From the cell containing the given text, extract its center point as [X, Y] coordinate. 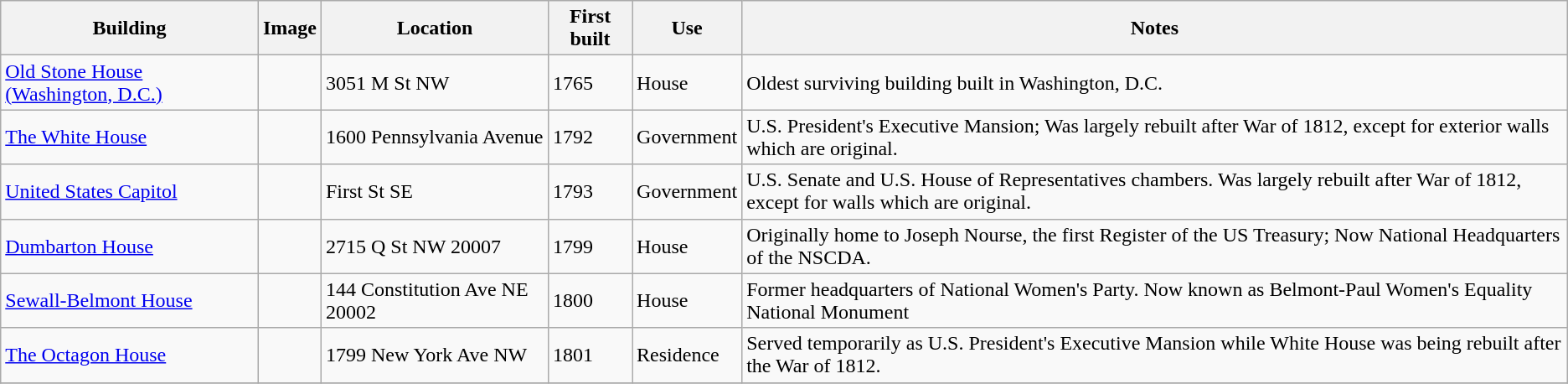
Notes [1155, 29]
Originally home to Joseph Nourse, the first Register of the US Treasury; Now National Headquarters of the NSCDA. [1155, 246]
The Octagon House [130, 355]
Former headquarters of National Women's Party. Now known as Belmont-Paul Women's Equality National Monument [1155, 300]
1799 New York Ave NW [434, 355]
Location [434, 29]
U.S. President's Executive Mansion; Was largely rebuilt after War of 1812, except for exterior walls which are original. [1155, 138]
Image [290, 29]
Sewall-Belmont House [130, 300]
Use [687, 29]
1801 [590, 355]
Old Stone House (Washington, D.C.) [130, 82]
First St SE [434, 191]
3051 M St NW [434, 82]
Dumbarton House [130, 246]
1793 [590, 191]
Building [130, 29]
1765 [590, 82]
United States Capitol [130, 191]
1800 [590, 300]
1792 [590, 138]
Residence [687, 355]
1600 Pennsylvania Avenue [434, 138]
144 Constitution Ave NE 20002 [434, 300]
The White House [130, 138]
U.S. Senate and U.S. House of Representatives chambers. Was largely rebuilt after War of 1812, except for walls which are original. [1155, 191]
Served temporarily as U.S. President's Executive Mansion while White House was being rebuilt after the War of 1812. [1155, 355]
1799 [590, 246]
First built [590, 29]
Oldest surviving building built in Washington, D.C. [1155, 82]
2715 Q St NW 20007 [434, 246]
